Return the [x, y] coordinate for the center point of the cell that contains the specified text.  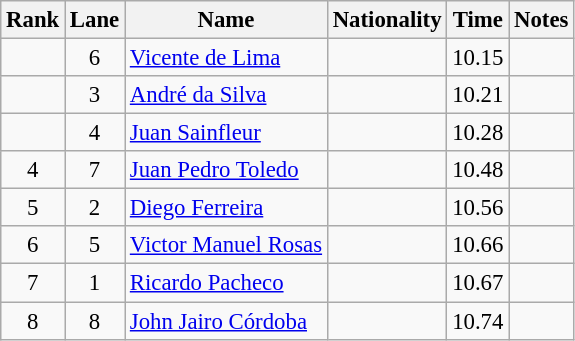
2 [95, 208]
Nationality [386, 20]
1 [95, 283]
10.74 [478, 321]
Name [226, 20]
Rank [33, 20]
10.28 [478, 133]
John Jairo Córdoba [226, 321]
Time [478, 20]
Victor Manuel Rosas [226, 245]
10.21 [478, 95]
Lane [95, 20]
10.67 [478, 283]
Notes [542, 20]
10.48 [478, 170]
10.66 [478, 245]
3 [95, 95]
Diego Ferreira [226, 208]
Juan Pedro Toledo [226, 170]
André da Silva [226, 95]
10.56 [478, 208]
Juan Sainfleur [226, 133]
10.15 [478, 58]
Vicente de Lima [226, 58]
Ricardo Pacheco [226, 283]
